Provide the (x, y) coordinate of the cell's center where the given text is located.  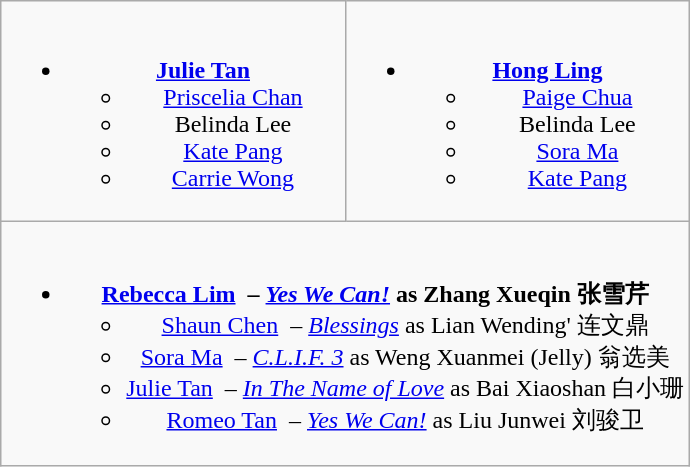
Hong LingPaige ChuaBelinda LeeSora MaKate Pang (517, 112)
Julie TanPriscelia ChanBelinda LeeKate PangCarrie Wong (173, 112)
